Provide the [x, y] coordinate of the cell's center where the given text is located.  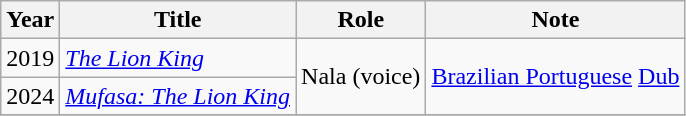
2019 [30, 58]
Brazilian Portuguese Dub [556, 77]
Note [556, 20]
The Lion King [178, 58]
Role [361, 20]
Title [178, 20]
Mufasa: The Lion King [178, 96]
Year [30, 20]
Nala (voice) [361, 77]
2024 [30, 96]
